Detect which cell encompasses the target text, then output its [X, Y] center coordinate. 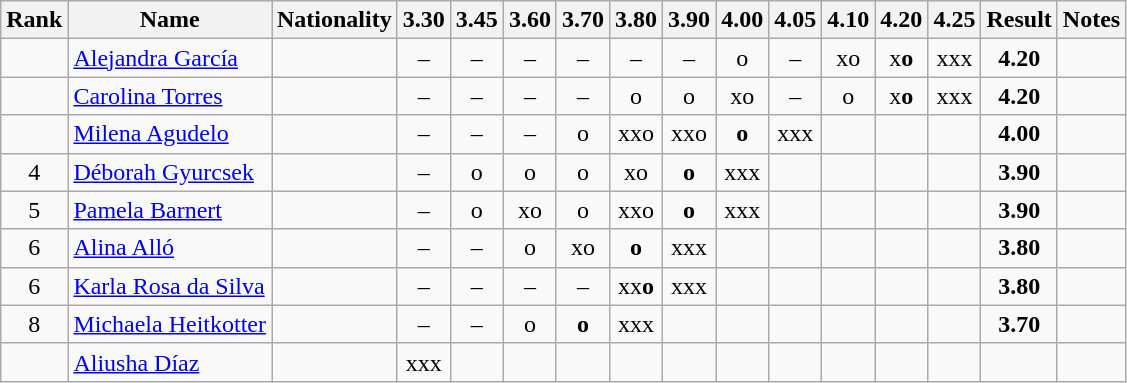
Karla Rosa da Silva [170, 286]
4.25 [954, 20]
5 [34, 210]
Alina Alló [170, 248]
Pamela Barnert [170, 210]
Milena Agudelo [170, 134]
Carolina Torres [170, 96]
8 [34, 324]
3.30 [424, 20]
Alejandra García [170, 58]
Déborah Gyurcsek [170, 172]
4 [34, 172]
Nationality [335, 20]
Name [170, 20]
Notes [1091, 20]
Result [1019, 20]
3.60 [530, 20]
Michaela Heitkotter [170, 324]
Rank [34, 20]
Aliusha Díaz [170, 362]
3.45 [476, 20]
4.05 [796, 20]
4.10 [848, 20]
